Pinpoint the cell where the given text exists, returning its [X, Y] midpoint coordinate. 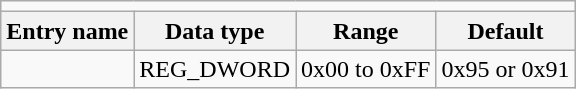
REG_DWORD [215, 69]
0x95 or 0x91 [506, 69]
Range [366, 31]
Data type [215, 31]
Default [506, 31]
Entry name [68, 31]
0x00 to 0xFF [366, 69]
